Pinpoint the cell where the given text exists, returning its (X, Y) midpoint coordinate. 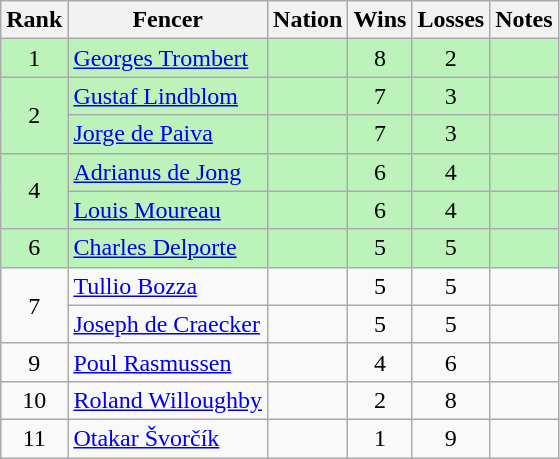
Rank (34, 20)
Notes (524, 20)
Nation (308, 20)
Gustaf Lindblom (168, 96)
10 (34, 400)
Wins (380, 20)
Georges Trombert (168, 58)
Roland Willoughby (168, 400)
Jorge de Paiva (168, 134)
Tullio Bozza (168, 286)
Otakar Švorčík (168, 438)
Charles Delporte (168, 248)
Poul Rasmussen (168, 362)
Louis Moureau (168, 210)
Losses (451, 20)
11 (34, 438)
Adrianus de Jong (168, 172)
Fencer (168, 20)
Joseph de Craecker (168, 324)
